Output the [x, y] coordinate of the center of the cell containing the given text.  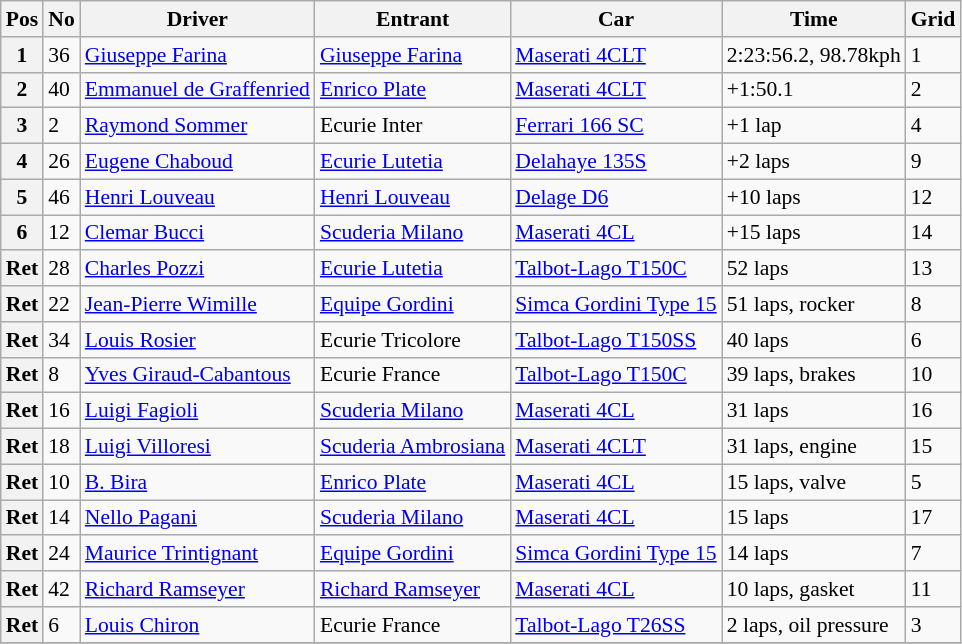
Ecurie Inter [412, 126]
31 laps, engine [814, 447]
+1:50.1 [814, 90]
18 [62, 447]
Louis Chiron [198, 625]
B. Bira [198, 482]
13 [934, 269]
Charles Pozzi [198, 269]
9 [934, 162]
28 [62, 269]
14 laps [814, 554]
22 [62, 304]
15 laps [814, 518]
40 laps [814, 340]
Delahaye 135S [616, 162]
Pos [22, 19]
+10 laps [814, 197]
24 [62, 554]
+1 lap [814, 126]
Talbot-Lago T26SS [616, 625]
42 [62, 589]
Raymond Sommer [198, 126]
Clemar Bucci [198, 233]
17 [934, 518]
52 laps [814, 269]
Grid [934, 19]
Entrant [412, 19]
15 laps, valve [814, 482]
Eugene Chaboud [198, 162]
Delage D6 [616, 197]
+2 laps [814, 162]
Luigi Villoresi [198, 447]
2:23:56.2, 98.78kph [814, 55]
39 laps, brakes [814, 375]
26 [62, 162]
Talbot-Lago T150SS [616, 340]
Jean-Pierre Wimille [198, 304]
15 [934, 447]
Nello Pagani [198, 518]
No [62, 19]
Driver [198, 19]
Ferrari 166 SC [616, 126]
7 [934, 554]
46 [62, 197]
34 [62, 340]
Luigi Fagioli [198, 411]
+15 laps [814, 233]
40 [62, 90]
11 [934, 589]
Time [814, 19]
Maurice Trintignant [198, 554]
10 laps, gasket [814, 589]
Emmanuel de Graffenried [198, 90]
Car [616, 19]
2 laps, oil pressure [814, 625]
Louis Rosier [198, 340]
36 [62, 55]
Yves Giraud-Cabantous [198, 375]
51 laps, rocker [814, 304]
Scuderia Ambrosiana [412, 447]
Ecurie Tricolore [412, 340]
31 laps [814, 411]
